Output the (x, y) coordinate of the center of the cell containing the given text.  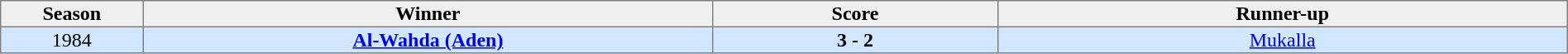
Runner-up (1282, 14)
Score (855, 14)
1984 (72, 40)
Mukalla (1282, 40)
Season (72, 14)
Al-Wahda (Aden) (428, 40)
3 - 2 (855, 40)
Winner (428, 14)
